Extract the [x, y] coordinate from the center of the cell holding the provided text.  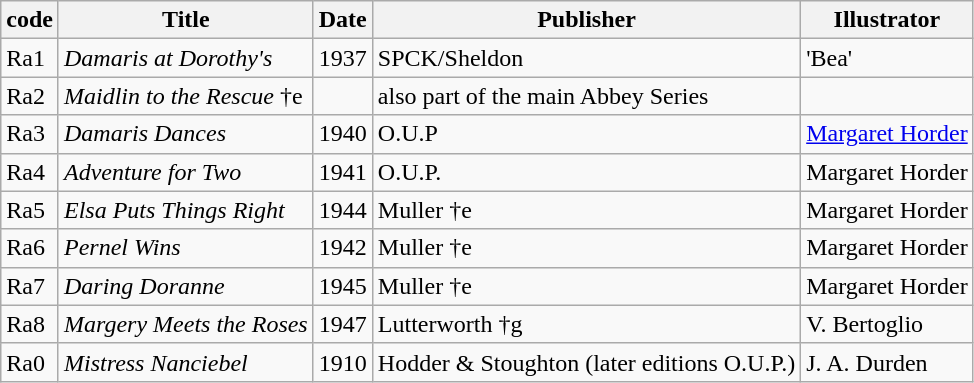
Damaris Dances [186, 134]
Ra6 [30, 248]
Ra7 [30, 286]
Ra5 [30, 210]
V. Bertoglio [888, 324]
'Bea' [888, 58]
Illustrator [888, 20]
1937 [342, 58]
Ra2 [30, 96]
O.U.P [586, 134]
O.U.P. [586, 172]
Elsa Puts Things Right [186, 210]
Adventure for Two [186, 172]
1945 [342, 286]
Pernel Wins [186, 248]
Ra4 [30, 172]
Daring Doranne [186, 286]
Maidlin to the Rescue †e [186, 96]
Mistress Nanciebel [186, 362]
1940 [342, 134]
J. A. Durden [888, 362]
1910 [342, 362]
Hodder & Stoughton (later editions O.U.P.) [586, 362]
Ra1 [30, 58]
Date [342, 20]
code [30, 20]
also part of the main Abbey Series [586, 96]
Publisher [586, 20]
Ra0 [30, 362]
Ra3 [30, 134]
1947 [342, 324]
1944 [342, 210]
Title [186, 20]
Damaris at Dorothy's [186, 58]
Margery Meets the Roses [186, 324]
1942 [342, 248]
SPCK/Sheldon [586, 58]
1941 [342, 172]
Lutterworth †g [586, 324]
Ra8 [30, 324]
